Return [x, y] of the center of cell containing provided text 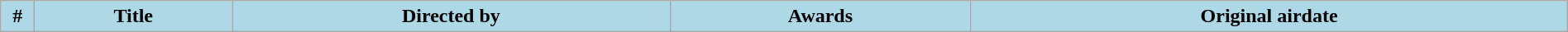
Awards [820, 16]
# [18, 16]
Original airdate [1269, 16]
Title [134, 16]
Directed by [452, 16]
